Search for the cell housing the specified text and yield its (X, Y) center coordinate. 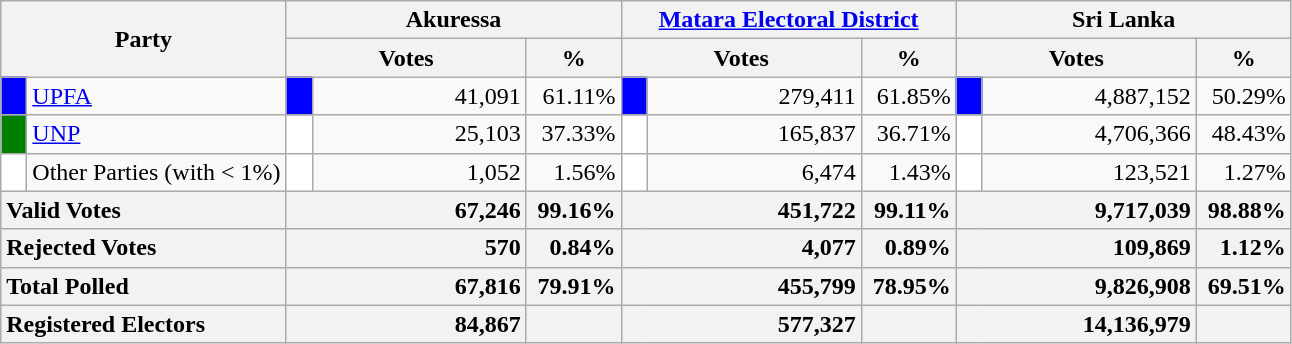
123,521 (1089, 172)
Other Parties (with < 1%) (156, 172)
UPFA (156, 96)
0.89% (908, 248)
41,091 (419, 96)
451,722 (741, 210)
1.27% (1244, 172)
98.88% (1244, 210)
50.29% (1244, 96)
84,867 (406, 324)
577,327 (741, 324)
78.95% (908, 286)
69.51% (1244, 286)
6,474 (754, 172)
36.71% (908, 134)
1.43% (908, 172)
48.43% (1244, 134)
Valid Votes (144, 210)
Total Polled (144, 286)
4,077 (741, 248)
79.91% (574, 286)
1.56% (574, 172)
455,799 (741, 286)
67,816 (406, 286)
279,411 (754, 96)
109,869 (1076, 248)
1.12% (1244, 248)
99.16% (574, 210)
Registered Electors (144, 324)
14,136,979 (1076, 324)
67,246 (406, 210)
9,826,908 (1076, 286)
37.33% (574, 134)
Akuressa (454, 20)
25,103 (419, 134)
Party (144, 39)
570 (406, 248)
0.84% (574, 248)
4,706,366 (1089, 134)
1,052 (419, 172)
Matara Electoral District (788, 20)
4,887,152 (1089, 96)
Sri Lanka (1124, 20)
99.11% (908, 210)
61.85% (908, 96)
9,717,039 (1076, 210)
UNP (156, 134)
165,837 (754, 134)
61.11% (574, 96)
Rejected Votes (144, 248)
